Return the [x, y] coordinate for the center point of the cell that contains the specified text.  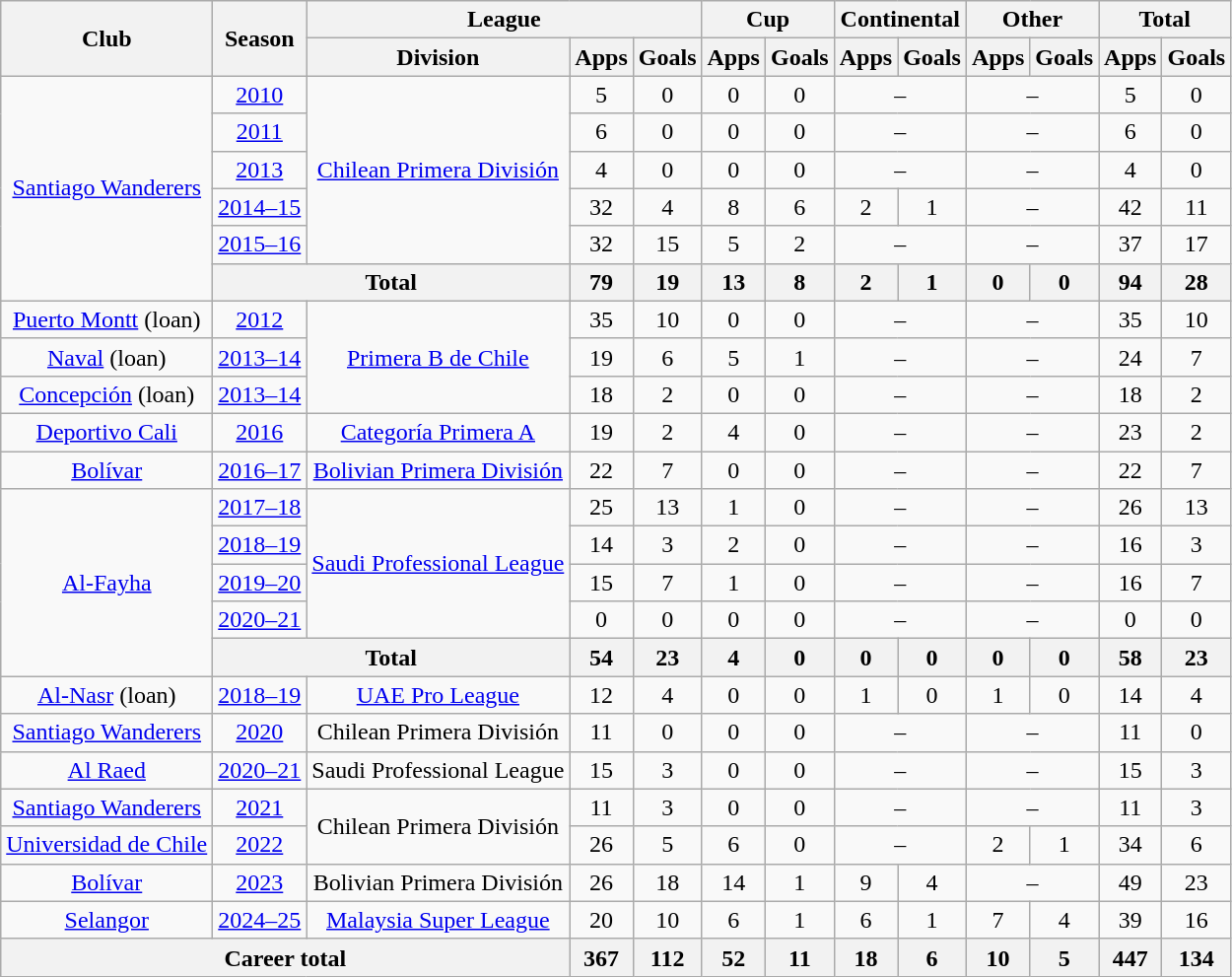
367 [601, 957]
League [505, 20]
17 [1197, 244]
2019–20 [260, 583]
2016 [260, 432]
112 [667, 957]
2024–25 [260, 920]
2014–15 [260, 207]
2020 [260, 733]
2021 [260, 807]
12 [601, 695]
34 [1130, 845]
Al-Fayha [106, 583]
Deportivo Cali [106, 432]
2015–16 [260, 244]
Other [1032, 20]
Club [106, 38]
2017–18 [260, 508]
24 [1130, 357]
Cup [768, 20]
Season [260, 38]
2012 [260, 319]
94 [1130, 282]
79 [601, 282]
447 [1130, 957]
9 [865, 882]
Division [438, 57]
42 [1130, 207]
20 [601, 920]
Al Raed [106, 770]
Naval (loan) [106, 357]
52 [733, 957]
Puerto Montt (loan) [106, 319]
Concepción (loan) [106, 394]
28 [1197, 282]
Career total [286, 957]
Categoría Primera A [438, 432]
39 [1130, 920]
2011 [260, 132]
Al-Nasr (loan) [106, 695]
49 [1130, 882]
2013 [260, 170]
Continental [900, 20]
25 [601, 508]
58 [1130, 658]
2016–17 [260, 470]
134 [1197, 957]
2010 [260, 95]
Selangor [106, 920]
Malaysia Super League [438, 920]
Universidad de Chile [106, 845]
Primera B de Chile [438, 357]
37 [1130, 244]
54 [601, 658]
UAE Pro League [438, 695]
2022 [260, 845]
2023 [260, 882]
